Extract the [X, Y] coordinate from the center of the cell holding the provided text.  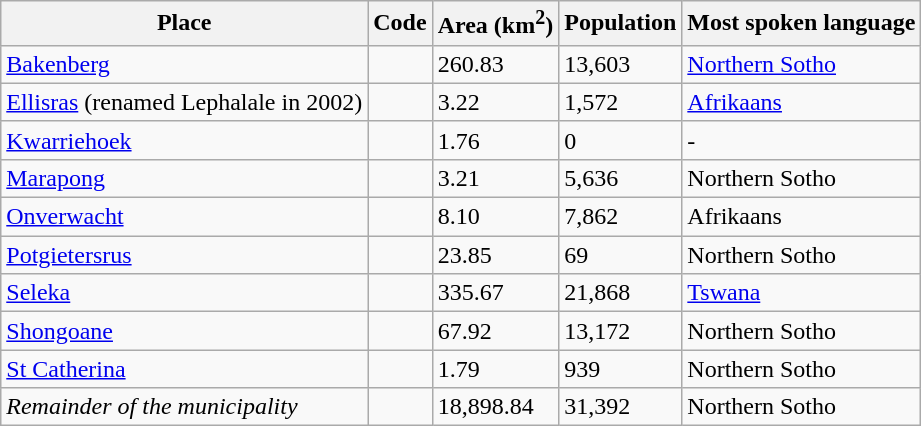
1.79 [496, 369]
1.76 [496, 140]
Marapong [184, 178]
Population [620, 24]
67.92 [496, 331]
3.22 [496, 102]
Place [184, 24]
Area (km2) [496, 24]
260.83 [496, 64]
31,392 [620, 407]
Ellisras (renamed Lephalale in 2002) [184, 102]
0 [620, 140]
13,172 [620, 331]
Potgietersrus [184, 255]
Most spoken language [802, 24]
335.67 [496, 293]
13,603 [620, 64]
St Catherina [184, 369]
1,572 [620, 102]
Bakenberg [184, 64]
3.21 [496, 178]
Code [400, 24]
- [802, 140]
Onverwacht [184, 217]
Tswana [802, 293]
18,898.84 [496, 407]
Kwarriehoek [184, 140]
7,862 [620, 217]
5,636 [620, 178]
939 [620, 369]
69 [620, 255]
Remainder of the municipality [184, 407]
Seleka [184, 293]
Shongoane [184, 331]
21,868 [620, 293]
23.85 [496, 255]
8.10 [496, 217]
